Return (X, Y) of the center of cell containing provided text 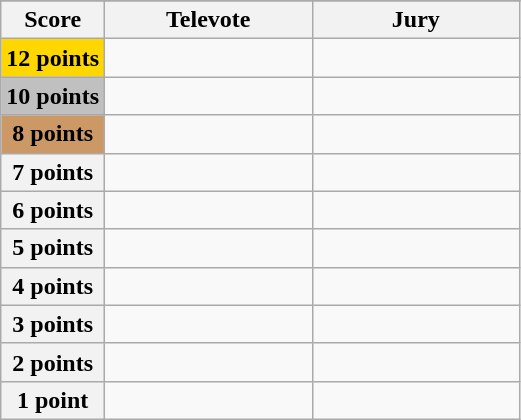
12 points (53, 58)
5 points (53, 248)
8 points (53, 134)
4 points (53, 286)
1 point (53, 400)
6 points (53, 210)
7 points (53, 172)
Televote (209, 20)
3 points (53, 324)
2 points (53, 362)
10 points (53, 96)
Score (53, 20)
Jury (416, 20)
